Identify which cell holds the provided text, then report its [x, y] central coordinate. 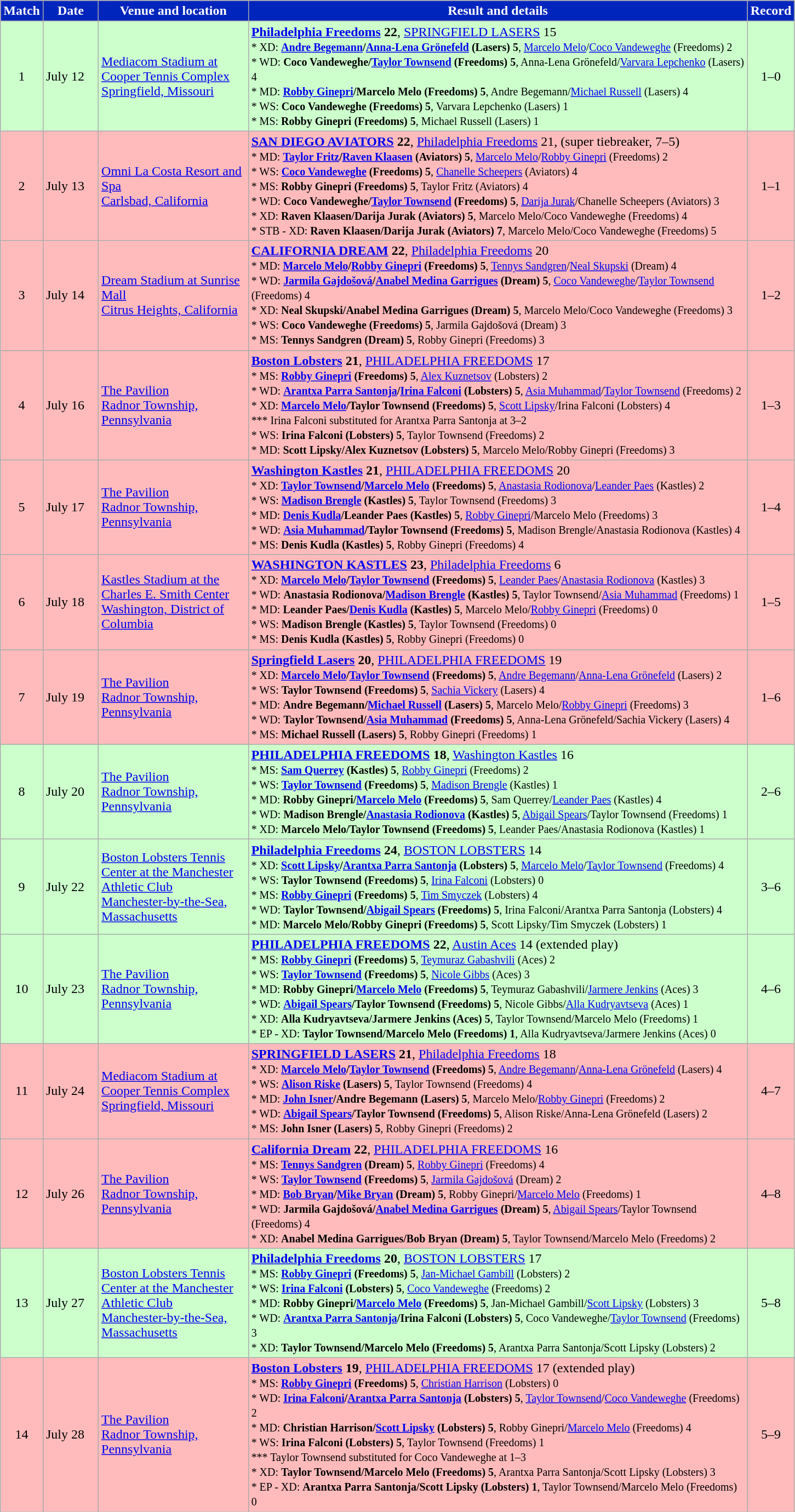
July 19 [70, 697]
5 [22, 507]
Date [70, 11]
1–2 [771, 295]
4–7 [771, 1091]
2–6 [771, 791]
11 [22, 1091]
July 28 [70, 1435]
1–6 [771, 697]
10 [22, 989]
Dream Stadium at Sunrise MallCitrus Heights, California [174, 295]
July 26 [70, 1194]
1–4 [771, 507]
4–6 [771, 989]
Record [771, 11]
1–1 [771, 186]
13 [22, 1303]
1–3 [771, 405]
3–6 [771, 887]
July 20 [70, 791]
Kastles Stadium at the Charles E. Smith CenterWashington, District of Columbia [174, 602]
July 17 [70, 507]
Omni La Costa Resort and SpaCarlsbad, California [174, 186]
July 27 [70, 1303]
4–8 [771, 1194]
9 [22, 887]
8 [22, 791]
July 18 [70, 602]
6 [22, 602]
Match [22, 11]
July 22 [70, 887]
1 [22, 76]
July 23 [70, 989]
3 [22, 295]
July 13 [70, 186]
4 [22, 405]
Result and details [497, 11]
July 14 [70, 295]
14 [22, 1435]
July 24 [70, 1091]
July 12 [70, 76]
July 16 [70, 405]
5–8 [771, 1303]
12 [22, 1194]
1–5 [771, 602]
5–9 [771, 1435]
Venue and location [174, 11]
2 [22, 186]
1–0 [771, 76]
7 [22, 697]
